Output the (x, y) coordinate of the center of the cell containing the given text.  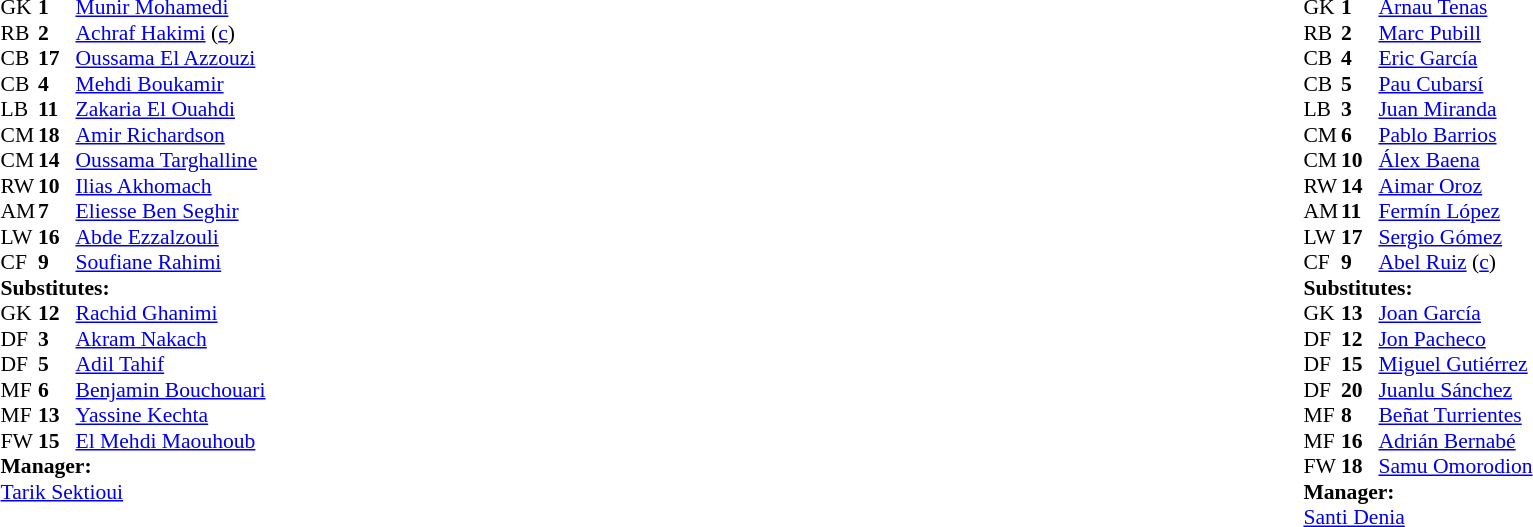
Miguel Gutiérrez (1455, 365)
Samu Omorodion (1455, 467)
Marc Pubill (1455, 33)
20 (1360, 390)
Abde Ezzalzouli (171, 237)
Beñat Turrientes (1455, 415)
Achraf Hakimi (c) (171, 33)
7 (57, 211)
Rachid Ghanimi (171, 313)
Juanlu Sánchez (1455, 390)
Zakaria El Ouahdi (171, 109)
Oussama Targhalline (171, 161)
Pablo Barrios (1455, 135)
Mehdi Boukamir (171, 84)
Eliesse Ben Seghir (171, 211)
Fermín López (1455, 211)
Juan Miranda (1455, 109)
Soufiane Rahimi (171, 263)
Jon Pacheco (1455, 339)
Pau Cubarsí (1455, 84)
Adil Tahif (171, 365)
Tarik Sektioui (132, 492)
Benjamin Bouchouari (171, 390)
Sergio Gómez (1455, 237)
Álex Baena (1455, 161)
8 (1360, 415)
Adrián Bernabé (1455, 441)
Yassine Kechta (171, 415)
Akram Nakach (171, 339)
Joan García (1455, 313)
Aimar Oroz (1455, 186)
Ilias Akhomach (171, 186)
Abel Ruiz (c) (1455, 263)
Oussama El Azzouzi (171, 59)
Amir Richardson (171, 135)
El Mehdi Maouhoub (171, 441)
Eric García (1455, 59)
